Output the [x, y] coordinate of the center of the cell containing the given text.  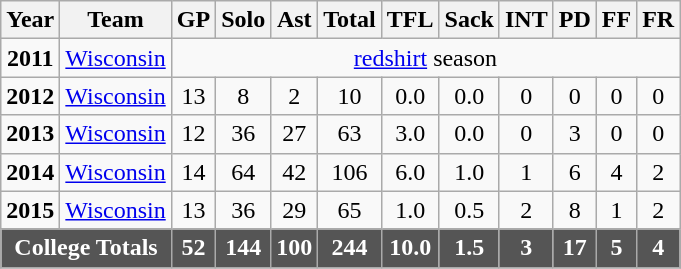
63 [350, 134]
College Totals [86, 248]
42 [294, 172]
10.0 [410, 248]
64 [244, 172]
2011 [30, 58]
100 [294, 248]
PD [574, 20]
Ast [294, 20]
2013 [30, 134]
29 [294, 210]
GP [193, 20]
INT [526, 20]
redshirt season [425, 58]
144 [244, 248]
6.0 [410, 172]
52 [193, 248]
14 [193, 172]
Sack [469, 20]
3.0 [410, 134]
0.5 [469, 210]
5 [616, 248]
17 [574, 248]
2012 [30, 96]
65 [350, 210]
27 [294, 134]
1.5 [469, 248]
TFL [410, 20]
Total [350, 20]
10 [350, 96]
6 [574, 172]
106 [350, 172]
2014 [30, 172]
Team [116, 20]
FR [658, 20]
FF [616, 20]
Year [30, 20]
12 [193, 134]
244 [350, 248]
2015 [30, 210]
Solo [244, 20]
